Capture the cell that displays the provided text and extract its [x, y] central coordinate. 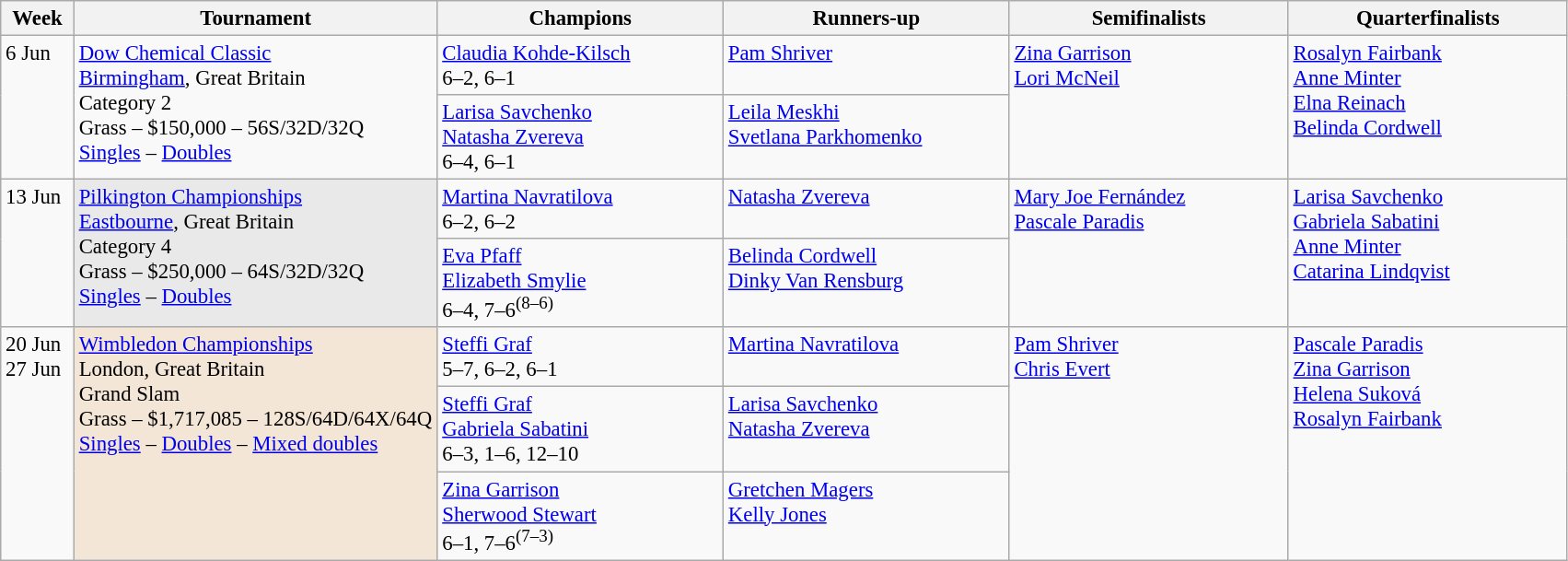
Claudia Kohde-Kilsch 6–2, 6–1 [580, 66]
Pilkington ChampionshipsEastbourne, Great BritainCategory 4 Grass – $250,000 – 64S/32D/32Q Singles – Doubles [256, 254]
13 Jun [38, 254]
20 Jun27 Jun [38, 444]
Zina Garrison Sherwood Stewart 6–1, 7–6(7–3) [580, 516]
Larisa Savchenko Gabriela Sabatini Anne Minter Catarina Lindqvist [1427, 254]
Zina Garrison Lori McNeil [1149, 108]
Larisa Savchenko Natasha Zvereva 6–4, 6–1 [580, 137]
Champions [580, 18]
Natasha Zvereva [867, 210]
Wimbledon ChampionshipsLondon, Great BritainGrand SlamGrass – $1,717,085 – 128S/64D/64X/64Q Singles – Doubles – Mixed doubles [256, 444]
Martina Navratilova [867, 357]
Gretchen Magers Kelly Jones [867, 516]
Dow Chemical ClassicBirmingham, Great BritainCategory 2 Grass – $150,000 – 56S/32D/32Q Singles – Doubles [256, 108]
Pam Shriver Chris Evert [1149, 444]
Pascale Paradis Zina Garrison Helena Suková Rosalyn Fairbank [1427, 444]
Week [38, 18]
Eva Pfaff Elizabeth Smylie 6–4, 7–6(8–6) [580, 283]
Quarterfinalists [1427, 18]
Belinda Cordwell Dinky Van Rensburg [867, 283]
Rosalyn Fairbank Anne Minter Elna Reinach Belinda Cordwell [1427, 108]
Pam Shriver [867, 66]
6 Jun [38, 108]
Leila Meskhi Svetlana Parkhomenko [867, 137]
Larisa Savchenko Natasha Zvereva [867, 429]
Runners-up [867, 18]
Steffi Graf 5–7, 6–2, 6–1 [580, 357]
Martina Navratilova6–2, 6–2 [580, 210]
Tournament [256, 18]
Steffi Graf Gabriela Sabatini 6–3, 1–6, 12–10 [580, 429]
Semifinalists [1149, 18]
Mary Joe Fernández Pascale Paradis [1149, 254]
